Scan for the cell matching the given text and deliver its [X, Y] coordinate at center. 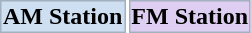
FM Station [190, 16]
AM Station [62, 16]
